Detect which cell encompasses the target text, then output its (X, Y) center coordinate. 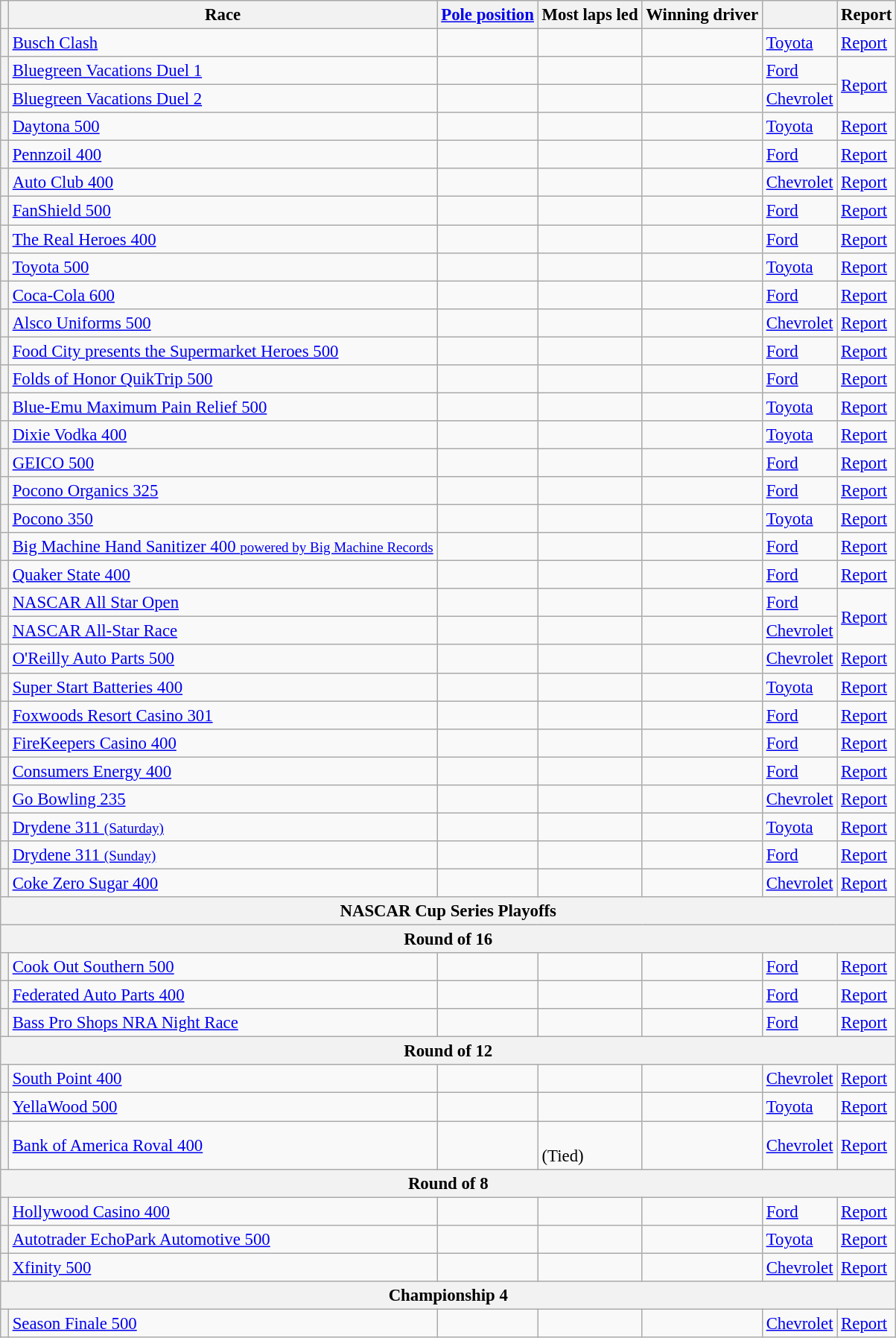
Race (223, 15)
GEICO 500 (223, 463)
Xfinity 500 (223, 1267)
Drydene 311 (Sunday) (223, 855)
Round of 8 (448, 1183)
Food City presents the Supermarket Heroes 500 (223, 351)
NASCAR All-Star Race (223, 631)
Federated Auto Parts 400 (223, 995)
Pennzoil 400 (223, 155)
Season Finale 500 (223, 1323)
Busch Clash (223, 43)
(Tied) (590, 1146)
Go Bowling 235 (223, 799)
Auto Club 400 (223, 183)
Dixie Vodka 400 (223, 435)
Bluegreen Vacations Duel 1 (223, 71)
Hollywood Casino 400 (223, 1211)
Pocono Organics 325 (223, 491)
Folds of Honor QuikTrip 500 (223, 379)
Bass Pro Shops NRA Night Race (223, 1023)
Coca-Cola 600 (223, 295)
Round of 16 (448, 939)
Drydene 311 (Saturday) (223, 827)
South Point 400 (223, 1079)
Quaker State 400 (223, 575)
Toyota 500 (223, 267)
The Real Heroes 400 (223, 239)
NASCAR All Star Open (223, 603)
Pole position (487, 15)
YellaWood 500 (223, 1107)
Championship 4 (448, 1296)
Round of 12 (448, 1051)
Daytona 500 (223, 127)
Autotrader EchoPark Automotive 500 (223, 1239)
Coke Zero Sugar 400 (223, 883)
Big Machine Hand Sanitizer 400 powered by Big Machine Records (223, 547)
FanShield 500 (223, 211)
Cook Out Southern 500 (223, 967)
Most laps led (590, 15)
Winning driver (702, 15)
NASCAR Cup Series Playoffs (448, 911)
Pocono 350 (223, 519)
Alsco Uniforms 500 (223, 323)
Bluegreen Vacations Duel 2 (223, 99)
Super Start Batteries 400 (223, 687)
Bank of America Roval 400 (223, 1146)
Blue-Emu Maximum Pain Relief 500 (223, 407)
Consumers Energy 400 (223, 771)
FireKeepers Casino 400 (223, 743)
O'Reilly Auto Parts 500 (223, 659)
Foxwoods Resort Casino 301 (223, 715)
